Return the [X, Y] coordinate for the center point of the cell that contains the specified text.  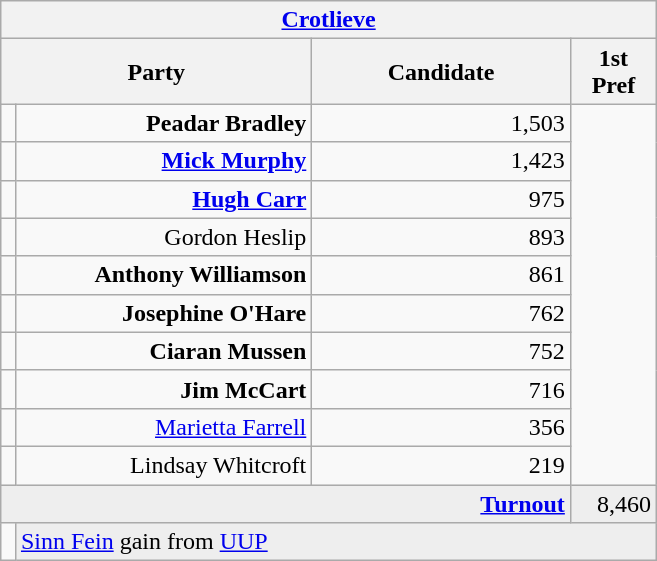
1st Pref [613, 72]
Ciaran Mussen [163, 351]
Jim McCart [163, 389]
893 [442, 237]
Crotlieve [329, 20]
762 [442, 313]
Turnout [286, 503]
Gordon Heslip [163, 237]
Party [156, 72]
Mick Murphy [163, 161]
861 [442, 275]
Candidate [442, 72]
Lindsay Whitcroft [163, 465]
356 [442, 427]
716 [442, 389]
219 [442, 465]
752 [442, 351]
Hugh Carr [163, 199]
Anthony Williamson [163, 275]
975 [442, 199]
Josephine O'Hare [163, 313]
8,460 [613, 503]
Marietta Farrell [163, 427]
Peadar Bradley [163, 123]
Sinn Fein gain from UUP [336, 542]
1,503 [442, 123]
1,423 [442, 161]
